Search for the cell housing the specified text and yield its (X, Y) center coordinate. 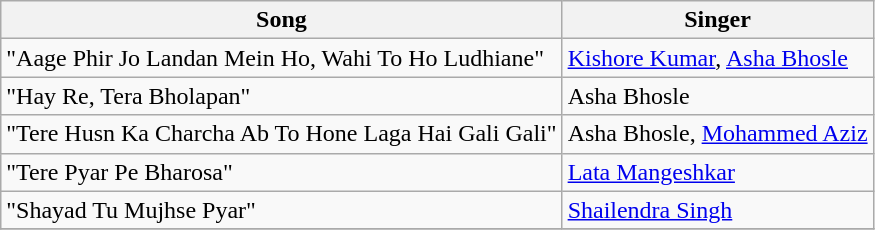
Song (282, 20)
Singer (718, 20)
"Tere Pyar Pe Bharosa" (282, 172)
"Aage Phir Jo Landan Mein Ho, Wahi To Ho Ludhiane" (282, 58)
Asha Bhosle, Mohammed Aziz (718, 134)
Kishore Kumar, Asha Bhosle (718, 58)
"Tere Husn Ka Charcha Ab To Hone Laga Hai Gali Gali" (282, 134)
Asha Bhosle (718, 96)
"Hay Re, Tera Bholapan" (282, 96)
Lata Mangeshkar (718, 172)
Shailendra Singh (718, 210)
"Shayad Tu Mujhse Pyar" (282, 210)
